Identify which cell holds the provided text, then report its (X, Y) central coordinate. 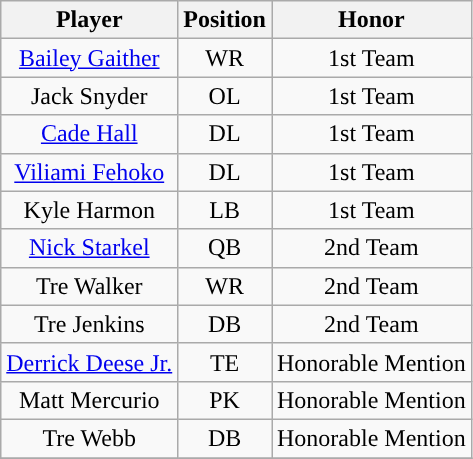
Matt Mercurio (90, 400)
Kyle Harmon (90, 210)
PK (225, 400)
Player (90, 20)
TE (225, 362)
Cade Hall (90, 134)
Tre Walker (90, 286)
Honor (372, 20)
Viliami Fehoko (90, 172)
QB (225, 248)
Bailey Gaither (90, 58)
Jack Snyder (90, 96)
Position (225, 20)
LB (225, 210)
Tre Webb (90, 438)
Tre Jenkins (90, 324)
Nick Starkel (90, 248)
OL (225, 96)
Derrick Deese Jr. (90, 362)
